Find where the given text appears and provide that cell's center as (x, y) coordinate. 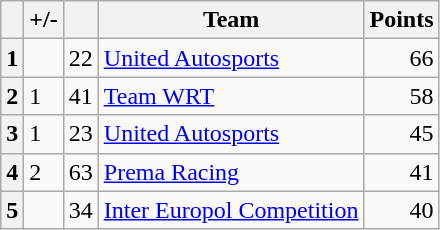
Points (402, 20)
23 (80, 134)
4 (12, 172)
45 (402, 134)
+/- (44, 20)
63 (80, 172)
Prema Racing (231, 172)
22 (80, 58)
Inter Europol Competition (231, 210)
40 (402, 210)
Team (231, 20)
5 (12, 210)
3 (12, 134)
66 (402, 58)
58 (402, 96)
Team WRT (231, 96)
34 (80, 210)
